Find where the given text appears and provide that cell's center as [x, y] coordinate. 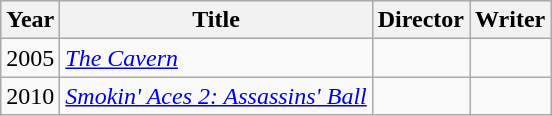
Year [30, 20]
Writer [510, 20]
2010 [30, 96]
Director [420, 20]
Title [216, 20]
The Cavern [216, 58]
2005 [30, 58]
Smokin' Aces 2: Assassins' Ball [216, 96]
